Scan for the cell matching the given text and deliver its (X, Y) coordinate at center. 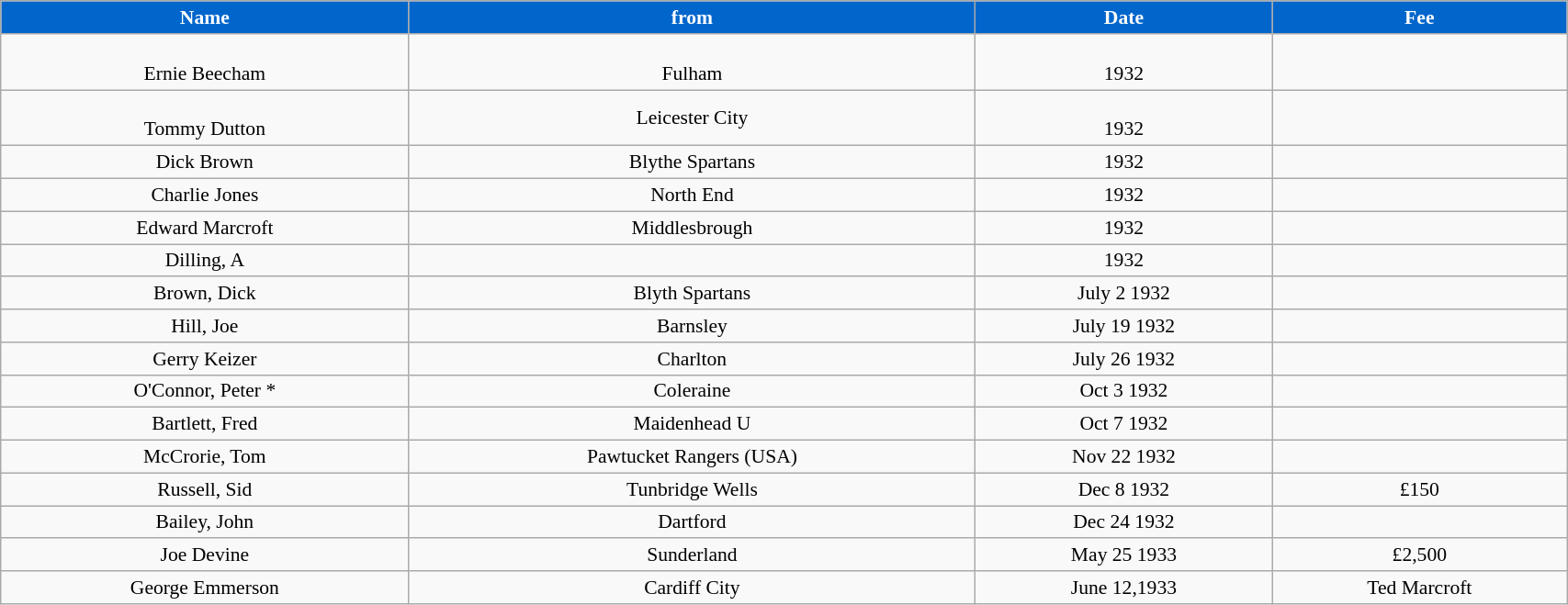
Russell, Sid (205, 489)
Nov 22 1932 (1124, 457)
North End (693, 196)
Barnsley (693, 326)
Cardiff City (693, 588)
Name (205, 17)
Oct 7 1932 (1124, 424)
from (693, 17)
Maidenhead U (693, 424)
Gerry Keizer (205, 359)
Fulham (693, 62)
McCrorie, Tom (205, 457)
Dec 24 1932 (1124, 522)
Ernie Beecham (205, 62)
Sunderland (693, 555)
July 19 1932 (1124, 326)
Dartford (693, 522)
Tommy Dutton (205, 118)
Coleraine (693, 391)
O'Connor, Peter * (205, 391)
George Emmerson (205, 588)
Brown, Dick (205, 294)
Fee (1420, 17)
Joe Devine (205, 555)
Dec 8 1932 (1124, 489)
May 25 1933 (1124, 555)
Date (1124, 17)
Edward Marcroft (205, 228)
July 2 1932 (1124, 294)
Bartlett, Fred (205, 424)
£150 (1420, 489)
Blythe Spartans (693, 162)
Dick Brown (205, 162)
Bailey, John (205, 522)
June 12,1933 (1124, 588)
Charlton (693, 359)
July 26 1932 (1124, 359)
Dilling, A (205, 261)
Hill, Joe (205, 326)
Charlie Jones (205, 196)
Blyth Spartans (693, 294)
£2,500 (1420, 555)
Middlesbrough (693, 228)
Tunbridge Wells (693, 489)
Oct 3 1932 (1124, 391)
Leicester City (693, 118)
Pawtucket Rangers (USA) (693, 457)
Ted Marcroft (1420, 588)
